Find where the given text appears and provide that cell's center as [x, y] coordinate. 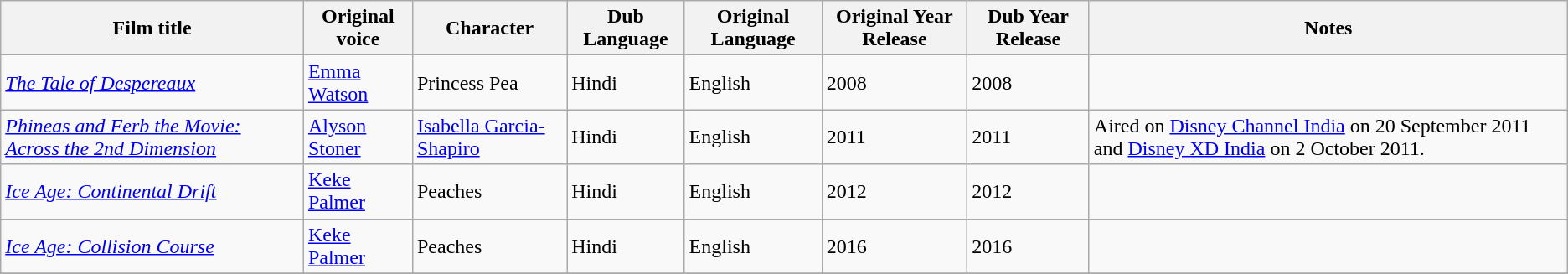
Notes [1328, 28]
Isabella Garcia-Shapiro [489, 137]
Ice Age: Collision Course [152, 246]
Film title [152, 28]
Ice Age: Continental Drift [152, 191]
Dub Year Release [1029, 28]
Original voice [358, 28]
The Tale of Despereaux [152, 82]
Alyson Stoner [358, 137]
Original Language [753, 28]
Emma Watson [358, 82]
Phineas and Ferb the Movie: Across the 2nd Dimension [152, 137]
Character [489, 28]
Princess Pea [489, 82]
Original Year Release [895, 28]
Aired on Disney Channel India on 20 September 2011 and Disney XD India on 2 October 2011. [1328, 137]
Dub Language [626, 28]
